Determine the (X, Y) coordinate at the center of the cell enclosing the given text.  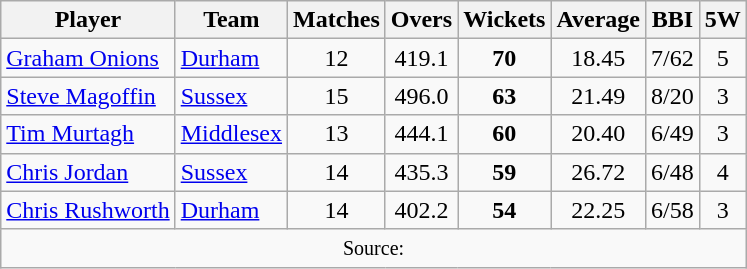
Graham Onions (88, 58)
Overs (421, 20)
Steve Magoffin (88, 96)
15 (337, 96)
63 (504, 96)
Middlesex (231, 134)
419.1 (421, 58)
Chris Jordan (88, 172)
496.0 (421, 96)
21.49 (598, 96)
6/58 (672, 210)
5W (722, 20)
22.25 (598, 210)
20.40 (598, 134)
12 (337, 58)
5 (722, 58)
444.1 (421, 134)
Team (231, 20)
Tim Murtagh (88, 134)
402.2 (421, 210)
13 (337, 134)
60 (504, 134)
4 (722, 172)
Average (598, 20)
6/49 (672, 134)
59 (504, 172)
18.45 (598, 58)
435.3 (421, 172)
8/20 (672, 96)
7/62 (672, 58)
Chris Rushworth (88, 210)
Wickets (504, 20)
Matches (337, 20)
70 (504, 58)
6/48 (672, 172)
26.72 (598, 172)
BBI (672, 20)
Player (88, 20)
Source: (374, 248)
54 (504, 210)
